Pinpoint the cell where the given text exists, returning its (x, y) midpoint coordinate. 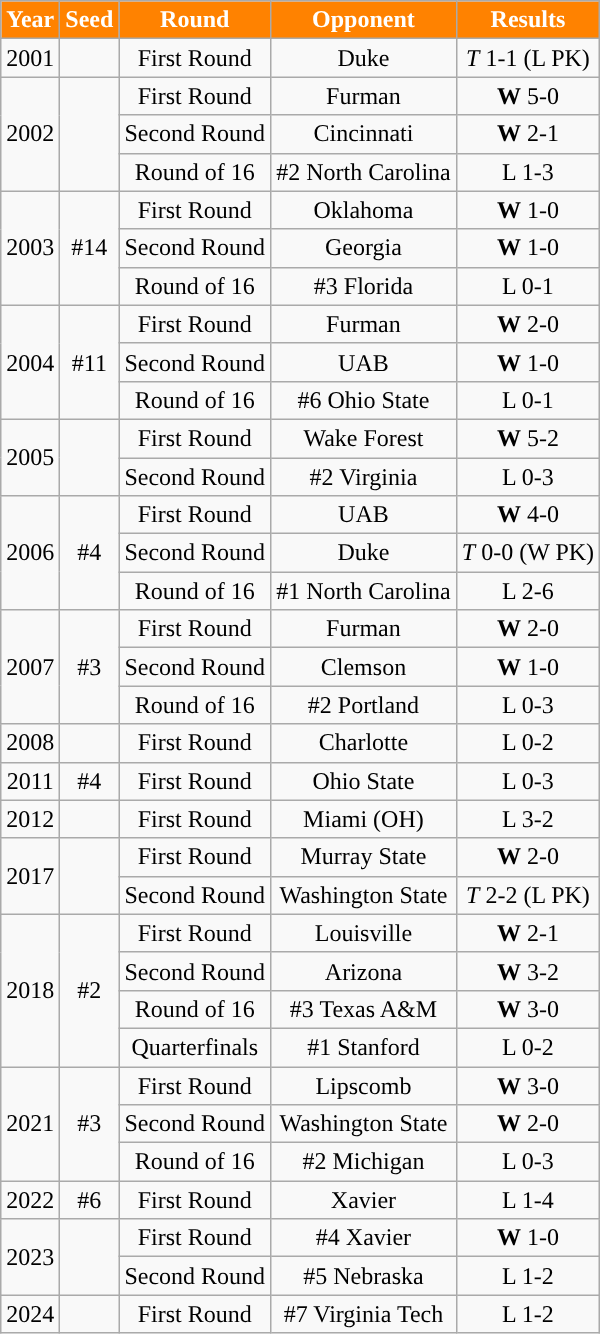
2003 (30, 248)
#1 Stanford (364, 1047)
Clemson (364, 667)
2005 (30, 457)
#7 Virginia Tech (364, 1314)
#2 (90, 990)
T 0-0 (W PK) (528, 553)
L 2-6 (528, 591)
2022 (30, 1200)
#3 Texas A&M (364, 1009)
2006 (30, 553)
#2 Virginia (364, 477)
Quarterfinals (195, 1047)
Seed (90, 20)
Lipscomb (364, 1085)
2017 (30, 876)
2004 (30, 362)
Year (30, 20)
Xavier (364, 1200)
2008 (30, 743)
2002 (30, 134)
Round (195, 20)
#14 (90, 248)
2023 (30, 1257)
#5 Nebraska (364, 1276)
Ohio State (364, 781)
2012 (30, 819)
2024 (30, 1314)
2007 (30, 667)
L 1-4 (528, 1200)
W 5-0 (528, 96)
2001 (30, 58)
2018 (30, 990)
Wake Forest (364, 438)
Cincinnati (364, 134)
#6 Ohio State (364, 400)
#1 North Carolina (364, 591)
Murray State (364, 857)
2011 (30, 781)
Opponent (364, 20)
T 1-1 (L PK) (528, 58)
Louisville (364, 933)
W 3-2 (528, 971)
#4 Xavier (364, 1238)
W 5-2 (528, 438)
2021 (30, 1123)
Charlotte (364, 743)
Arizona (364, 971)
L 1-3 (528, 172)
#2 Michigan (364, 1162)
#3 Florida (364, 286)
T 2-2 (L PK) (528, 895)
#2 North Carolina (364, 172)
#6 (90, 1200)
Miami (OH) (364, 819)
W 4-0 (528, 515)
Georgia (364, 248)
#11 (90, 362)
#2 Portland (364, 705)
Oklahoma (364, 210)
L 3-2 (528, 819)
Results (528, 20)
